Return [X, Y] of the center of cell containing provided text 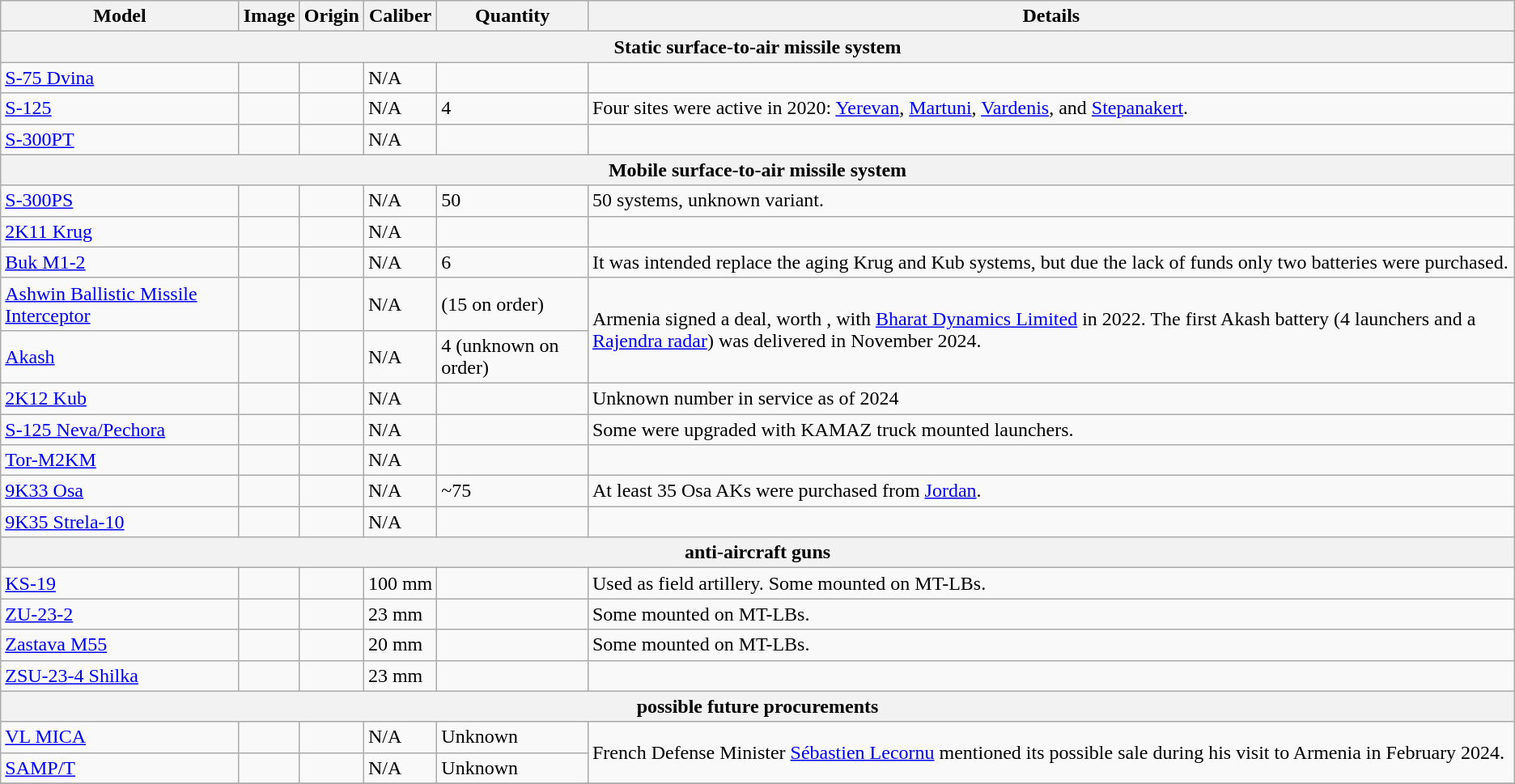
100 mm [400, 583]
50 [513, 201]
4 [513, 108]
S-125 Neva/Pechora [120, 430]
VL MICA [120, 737]
~75 [513, 491]
Mobile surface-to-air missile system [757, 170]
(15 on order) [513, 304]
SAMP/T [120, 768]
Caliber [400, 16]
Four sites were active in 2020: Yerevan, Martuni, Vardenis, and Stepanakert. [1050, 108]
4 (unknown on order) [513, 356]
Zastava M55 [120, 645]
Some were upgraded with KAMAZ truck mounted launchers. [1050, 430]
Model [120, 16]
20 mm [400, 645]
It was intended replace the aging Krug and Kub systems, but due the lack of funds only two batteries were purchased. [1050, 262]
Static surface-to-air missile system [757, 47]
Ashwin Ballistic Missile Interceptor [120, 304]
French Defense Minister Sébastien Lecornu mentioned its possible sale during his visit to Armenia in February 2024. [1050, 752]
9K33 Osa [120, 491]
9K35 Strela-10 [120, 522]
Image [269, 16]
Details [1050, 16]
Buk M1-2 [120, 262]
S-300PT [120, 139]
anti-aircraft guns [757, 553]
Tor-M2KM [120, 460]
50 systems, unknown variant. [1050, 201]
Used as field artillery. Some mounted on MT-LBs. [1050, 583]
At least 35 Osa AKs were purchased from Jordan. [1050, 491]
2K11 Krug [120, 231]
possible future procurements [757, 706]
ZU-23-2 [120, 614]
S-75 Dvina [120, 78]
Akash [120, 356]
Quantity [513, 16]
Unknown number in service as of 2024 [1050, 398]
KS-19 [120, 583]
2K12 Kub [120, 398]
Origin [332, 16]
6 [513, 262]
ZSU-23-4 Shilka [120, 676]
S-125 [120, 108]
S-300PS [120, 201]
